Detect which cell encompasses the target text, then output its [x, y] center coordinate. 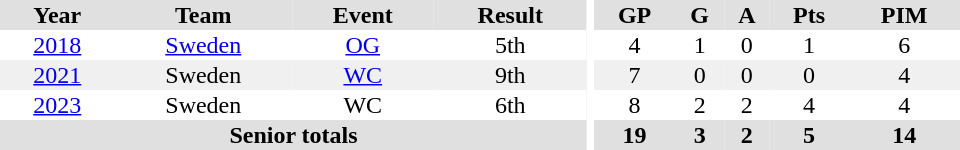
6th [511, 105]
Event [363, 15]
14 [904, 135]
5 [810, 135]
9th [511, 75]
Pts [810, 15]
Year [58, 15]
Senior totals [294, 135]
G [700, 15]
GP [635, 15]
2018 [58, 45]
5th [511, 45]
3 [700, 135]
2023 [58, 105]
19 [635, 135]
PIM [904, 15]
Team [204, 15]
Result [511, 15]
2021 [58, 75]
OG [363, 45]
6 [904, 45]
8 [635, 105]
7 [635, 75]
A [747, 15]
